Determine the [x, y] coordinate at the center of the cell enclosing the given text.  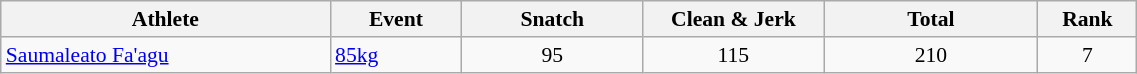
Snatch [552, 19]
Athlete [166, 19]
Saumaleato Fa'agu [166, 55]
Clean & Jerk [734, 19]
85kg [396, 55]
Event [396, 19]
Rank [1088, 19]
115 [734, 55]
Total [931, 19]
210 [931, 55]
95 [552, 55]
7 [1088, 55]
